Extract the (x, y) coordinate from the center of the cell holding the provided text.  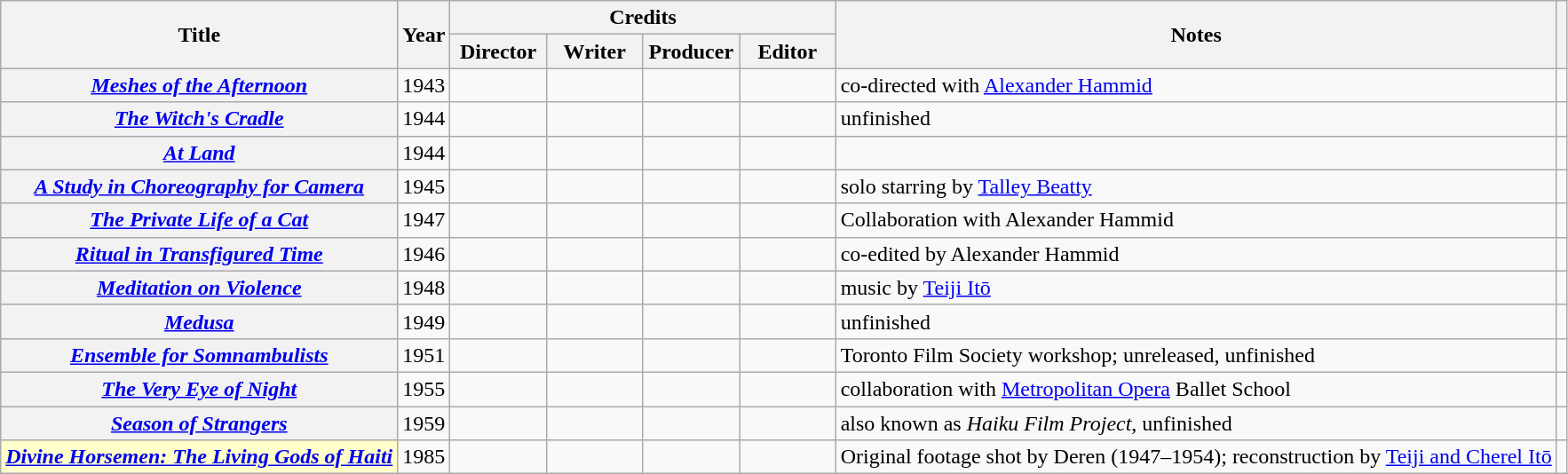
music by Teiji Itō (1196, 288)
1951 (424, 355)
Notes (1196, 35)
1946 (424, 254)
Divine Horsemen: The Living Gods of Haiti (199, 457)
solo starring by Talley Beatty (1196, 186)
1959 (424, 423)
Writer (595, 51)
At Land (199, 153)
Title (199, 35)
1947 (424, 220)
Toronto Film Society workshop; unreleased, unfinished (1196, 355)
1985 (424, 457)
Ritual in Transfigured Time (199, 254)
Editor (788, 51)
1943 (424, 85)
also known as Haiku Film Project, unfinished (1196, 423)
Collaboration with Alexander Hammid (1196, 220)
The Private Life of a Cat (199, 220)
Medusa (199, 321)
co-directed with Alexander Hammid (1196, 85)
co-edited by Alexander Hammid (1196, 254)
Director (499, 51)
Meditation on Violence (199, 288)
collaboration with Metropolitan Opera Ballet School (1196, 389)
1949 (424, 321)
1945 (424, 186)
1955 (424, 389)
Ensemble for Somnambulists (199, 355)
A Study in Choreography for Camera (199, 186)
1948 (424, 288)
Original footage shot by Deren (1947–1954); reconstruction by Teiji and Cherel Itō (1196, 457)
Credits (643, 18)
Season of Strangers (199, 423)
The Witch's Cradle (199, 119)
The Very Eye of Night (199, 389)
Producer (691, 51)
Year (424, 35)
Meshes of the Afternoon (199, 85)
